Output the [x, y] coordinate of the center of the cell containing the given text.  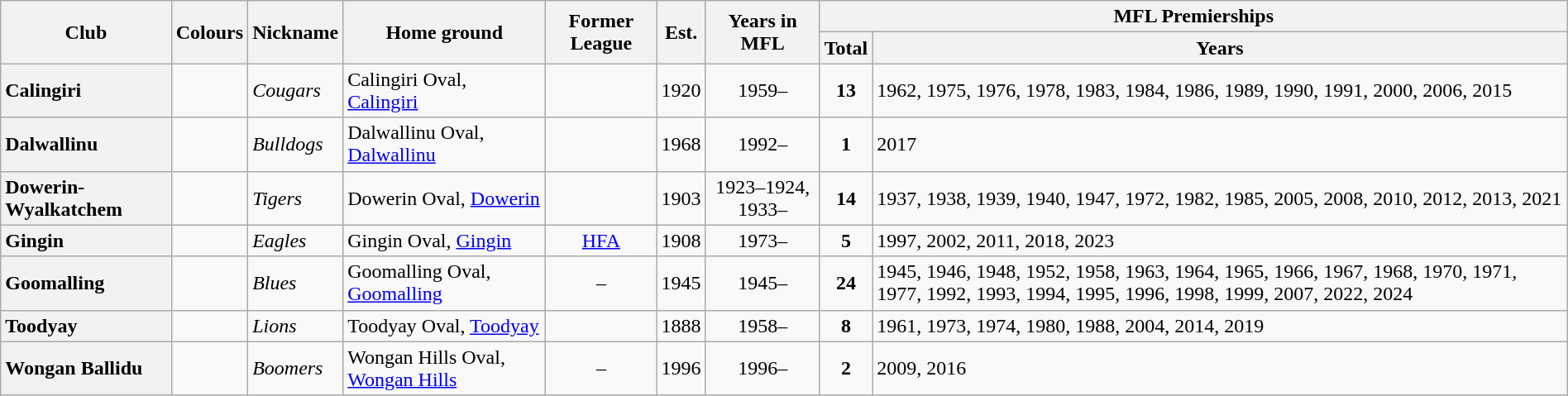
2009, 2016 [1221, 369]
1937, 1938, 1939, 1940, 1947, 1972, 1982, 1985, 2005, 2008, 2010, 2012, 2013, 2021 [1221, 198]
HFA [601, 241]
1923–1924, 1933– [762, 198]
Dalwallinu Oval, Dalwallinu [445, 144]
Wongan Hills Oval, Wongan Hills [445, 369]
Toodyay Oval, Toodyay [445, 326]
Goomalling [86, 283]
Blues [296, 283]
Gingin Oval, Gingin [445, 241]
1888 [681, 326]
1962, 1975, 1976, 1978, 1983, 1984, 1986, 1989, 1990, 1991, 2000, 2006, 2015 [1221, 91]
Tigers [296, 198]
13 [846, 91]
1920 [681, 91]
1996 [681, 369]
Years in MFL [762, 32]
Est. [681, 32]
Home ground [445, 32]
Goomalling Oval, Goomalling [445, 283]
1997, 2002, 2011, 2018, 2023 [1221, 241]
8 [846, 326]
5 [846, 241]
Former League [601, 32]
Years [1221, 48]
Lions [296, 326]
Calingiri Oval, Calingiri [445, 91]
24 [846, 283]
1973– [762, 241]
1968 [681, 144]
1945, 1946, 1948, 1952, 1958, 1963, 1964, 1965, 1966, 1967, 1968, 1970, 1971, 1977, 1992, 1993, 1994, 1995, 1996, 1998, 1999, 2007, 2022, 2024 [1221, 283]
Total [846, 48]
Dalwallinu [86, 144]
Dowerin Oval, Dowerin [445, 198]
1 [846, 144]
Cougars [296, 91]
Calingiri [86, 91]
Toodyay [86, 326]
Club [86, 32]
1961, 1973, 1974, 1980, 1988, 2004, 2014, 2019 [1221, 326]
1959– [762, 91]
Bulldogs [296, 144]
Dowerin-Wyalkatchem [86, 198]
2 [846, 369]
2017 [1221, 144]
Gingin [86, 241]
Colours [209, 32]
Eagles [296, 241]
MFL Premierships [1193, 17]
1996– [762, 369]
14 [846, 198]
1908 [681, 241]
Boomers [296, 369]
1945– [762, 283]
1945 [681, 283]
Nickname [296, 32]
1903 [681, 198]
1958– [762, 326]
1992– [762, 144]
Wongan Ballidu [86, 369]
